Return the [X, Y] coordinate for the center point of the cell that contains the specified text.  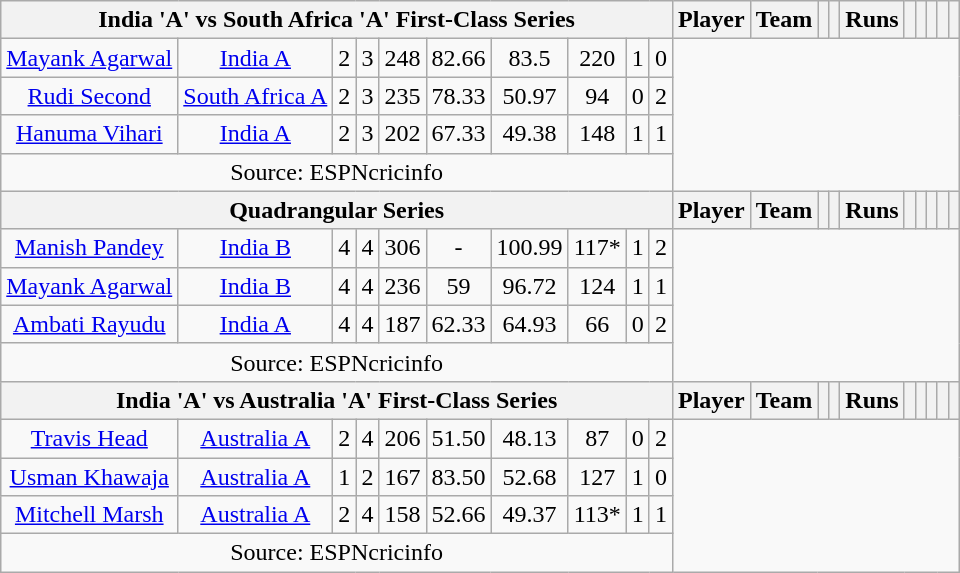
113* [597, 515]
235 [402, 96]
66 [597, 324]
52.66 [458, 515]
Usman Khawaja [90, 477]
236 [402, 286]
- [458, 248]
83.5 [530, 58]
48.13 [530, 438]
82.66 [458, 58]
51.50 [458, 438]
India 'A' vs South Africa 'A' First-Class Series [337, 20]
158 [402, 515]
Manish Pandey [90, 248]
Rudi Second [90, 96]
67.33 [458, 134]
59 [458, 286]
220 [597, 58]
306 [402, 248]
124 [597, 286]
Mitchell Marsh [90, 515]
187 [402, 324]
202 [402, 134]
94 [597, 96]
62.33 [458, 324]
50.97 [530, 96]
49.37 [530, 515]
Hanuma Vihari [90, 134]
96.72 [530, 286]
100.99 [530, 248]
Ambati Rayudu [90, 324]
78.33 [458, 96]
87 [597, 438]
India 'A' vs Australia 'A' First-Class Series [337, 400]
167 [402, 477]
206 [402, 438]
64.93 [530, 324]
248 [402, 58]
127 [597, 477]
South Africa A [256, 96]
49.38 [530, 134]
Travis Head [90, 438]
148 [597, 134]
52.68 [530, 477]
117* [597, 248]
Quadrangular Series [337, 210]
83.50 [458, 477]
